Locate the cell with the specified text and output its [X, Y] center coordinate. 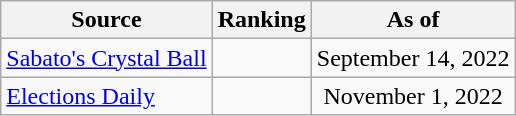
September 14, 2022 [413, 58]
November 1, 2022 [413, 96]
Source [106, 20]
Elections Daily [106, 96]
As of [413, 20]
Ranking [262, 20]
Sabato's Crystal Ball [106, 58]
